Output the (X, Y) coordinate of the center of the cell containing the given text.  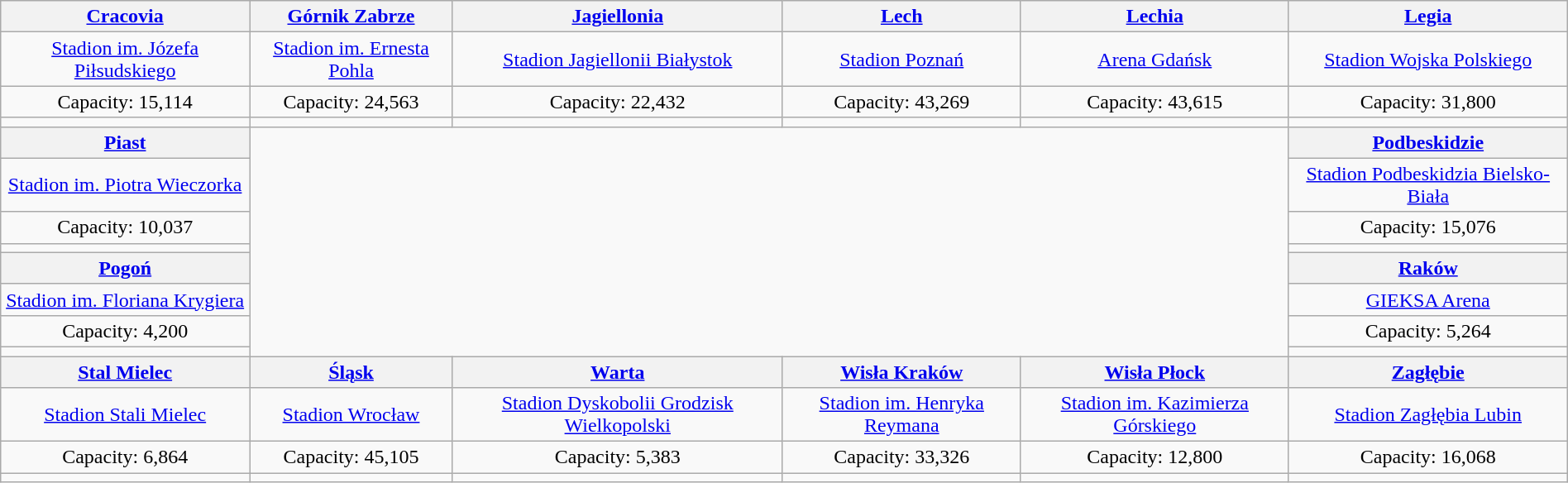
Capacity: 4,200 (126, 331)
Capacity: 5,264 (1427, 331)
Stadion im. Piotra Wieczorka (126, 185)
Capacity: 15,114 (126, 102)
Pogoń (126, 268)
Capacity: 43,269 (901, 102)
Stadion im. Józefa Piłsudskiego (126, 60)
Capacity: 33,326 (901, 457)
Piast (126, 142)
Capacity: 24,563 (351, 102)
Stadion Podbeskidzia Bielsko-Biała (1427, 185)
Lechia (1154, 17)
Raków (1427, 268)
Warta (617, 371)
Capacity: 43,615 (1154, 102)
Stadion im. Kazimierza Górskiego (1154, 415)
Stadion Wrocław (351, 415)
Capacity: 5,383 (617, 457)
Stadion Zagłębia Lubin (1427, 415)
Jagiellonia (617, 17)
Stadion Stali Mielec (126, 415)
Górnik Zabrze (351, 17)
Stal Mielec (126, 371)
Arena Gdańsk (1154, 60)
Stadion Dyskobolii Grodzisk Wielkopolski (617, 415)
Capacity: 22,432 (617, 102)
Lech (901, 17)
Capacity: 45,105 (351, 457)
Stadion Jagiellonii Białystok (617, 60)
Capacity: 16,068 (1427, 457)
Stadion im. Ernesta Pohla (351, 60)
Stadion im. Floriana Krygiera (126, 299)
Capacity: 31,800 (1427, 102)
Stadion Wojska Polskiego (1427, 60)
Cracovia (126, 17)
Wisła Płock (1154, 371)
GIEKSA Arena (1427, 299)
Stadion Poznań (901, 60)
Zagłębie (1427, 371)
Capacity: 12,800 (1154, 457)
Śląsk (351, 371)
Capacity: 10,037 (126, 227)
Podbeskidzie (1427, 142)
Stadion im. Henryka Reymana (901, 415)
Capacity: 6,864 (126, 457)
Capacity: 15,076 (1427, 227)
Wisła Kraków (901, 371)
Legia (1427, 17)
